Search for the cell housing the specified text and yield its (X, Y) center coordinate. 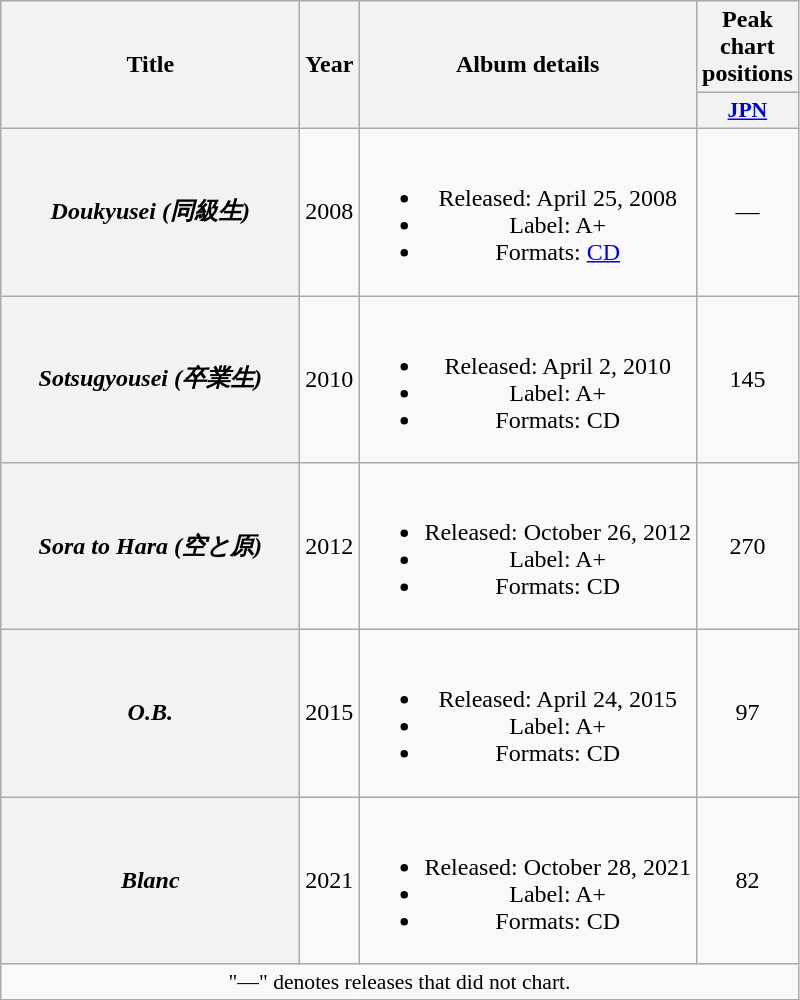
Released: April 24, 2015Label: A+Formats: CD (528, 714)
JPN (748, 111)
2012 (330, 546)
Peak chart positions (748, 47)
O.B. (150, 714)
82 (748, 880)
Sora to Hara (空と原) (150, 546)
Title (150, 65)
Released: October 26, 2012Label: A+Formats: CD (528, 546)
Album details (528, 65)
Released: April 2, 2010Label: A+Formats: CD (528, 380)
Released: April 25, 2008Label: A+Formats: CD (528, 212)
2015 (330, 714)
2021 (330, 880)
Sotsugyousei (卒業生) (150, 380)
2008 (330, 212)
— (748, 212)
Year (330, 65)
270 (748, 546)
2010 (330, 380)
Doukyusei (同級生) (150, 212)
Released: October 28, 2021Label: A+Formats: CD (528, 880)
145 (748, 380)
Blanc (150, 880)
97 (748, 714)
"—" denotes releases that did not chart. (400, 982)
